From the cell containing the given text, extract its center point as [x, y] coordinate. 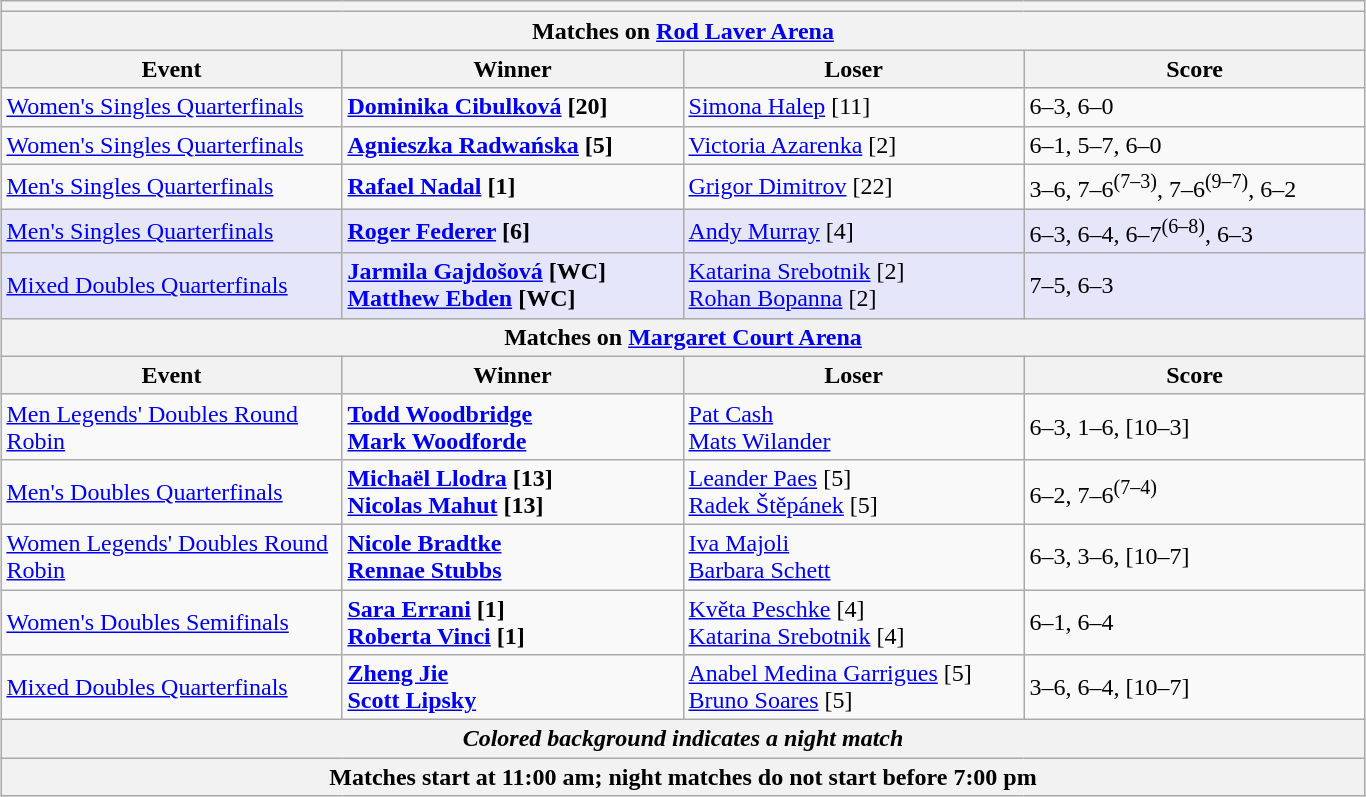
Anabel Medina Garrigues [5] Bruno Soares [5] [854, 688]
Andy Murray [4] [854, 232]
Nicole Bradtke Rennae Stubbs [512, 556]
Jarmila Gajdošová [WC] Matthew Ebden [WC] [512, 286]
Katarina Srebotnik [2] Rohan Bopanna [2] [854, 286]
Women Legends' Doubles Round Robin [172, 556]
Agnieszka Radwańska [5] [512, 145]
Colored background indicates a night match [683, 739]
3–6, 7–6(7–3), 7–6(9–7), 6–2 [1194, 186]
Michaël Llodra [13] Nicolas Mahut [13] [512, 492]
Women's Doubles Semifinals [172, 622]
Rafael Nadal [1] [512, 186]
Todd Woodbridge Mark Woodforde [512, 426]
6–3, 1–6, [10–3] [1194, 426]
7–5, 6–3 [1194, 286]
Simona Halep [11] [854, 107]
6–1, 5–7, 6–0 [1194, 145]
6–2, 7–6(7–4) [1194, 492]
Men Legends' Doubles Round Robin [172, 426]
Roger Federer [6] [512, 232]
6–3, 6–0 [1194, 107]
Matches start at 11:00 am; night matches do not start before 7:00 pm [683, 777]
Dominika Cibulková [20] [512, 107]
Květa Peschke [4] Katarina Srebotnik [4] [854, 622]
6–1, 6–4 [1194, 622]
6–3, 6–4, 6–7(6–8), 6–3 [1194, 232]
Matches on Margaret Court Arena [683, 337]
Leander Paes [5] Radek Štěpánek [5] [854, 492]
Grigor Dimitrov [22] [854, 186]
Victoria Azarenka [2] [854, 145]
Men's Doubles Quarterfinals [172, 492]
Matches on Rod Laver Arena [683, 31]
Iva Majoli Barbara Schett [854, 556]
6–3, 3–6, [10–7] [1194, 556]
3–6, 6–4, [10–7] [1194, 688]
Pat Cash Mats Wilander [854, 426]
Zheng Jie Scott Lipsky [512, 688]
Sara Errani [1] Roberta Vinci [1] [512, 622]
